Determine the [X, Y] coordinate at the center of the cell enclosing the given text.  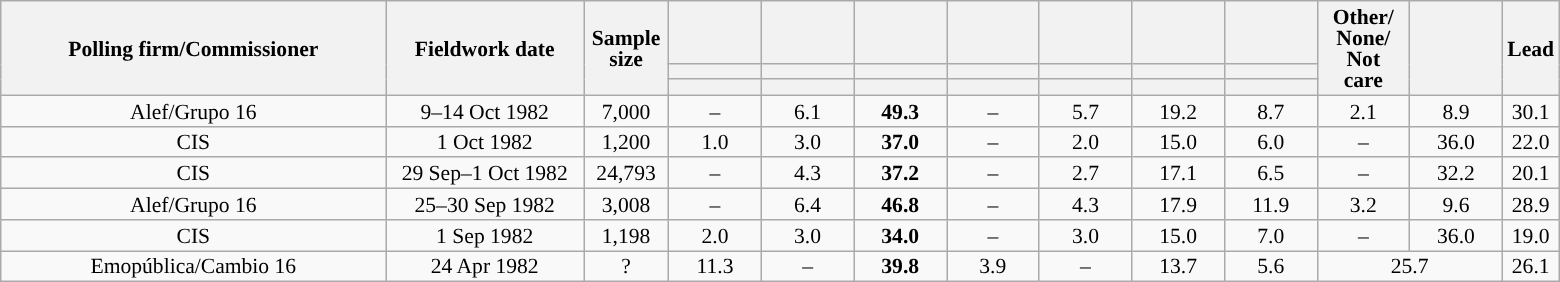
29 Sep–1 Oct 1982 [485, 174]
6.0 [1270, 142]
13.7 [1178, 266]
9.6 [1456, 204]
Polling firm/Commissioner [194, 48]
19.2 [1178, 110]
39.8 [900, 266]
49.3 [900, 110]
17.1 [1178, 174]
20.1 [1530, 174]
24 Apr 1982 [485, 266]
22.0 [1530, 142]
3,008 [626, 204]
1,200 [626, 142]
1,198 [626, 236]
Other/None/Notcare [1364, 48]
2.7 [1086, 174]
26.1 [1530, 266]
3.2 [1364, 204]
17.9 [1178, 204]
1.0 [716, 142]
11.3 [716, 266]
19.0 [1530, 236]
25.7 [1410, 266]
37.0 [900, 142]
6.5 [1270, 174]
2.1 [1364, 110]
7,000 [626, 110]
34.0 [900, 236]
37.2 [900, 174]
8.7 [1270, 110]
24,793 [626, 174]
1 Oct 1982 [485, 142]
Lead [1530, 48]
3.9 [992, 266]
5.6 [1270, 266]
28.9 [1530, 204]
Sample size [626, 48]
? [626, 266]
25–30 Sep 1982 [485, 204]
7.0 [1270, 236]
8.9 [1456, 110]
32.2 [1456, 174]
6.4 [808, 204]
46.8 [900, 204]
1 Sep 1982 [485, 236]
11.9 [1270, 204]
9–14 Oct 1982 [485, 110]
5.7 [1086, 110]
Emopública/Cambio 16 [194, 266]
6.1 [808, 110]
Fieldwork date [485, 48]
30.1 [1530, 110]
